Output the [X, Y] coordinate of the center of the cell containing the given text.  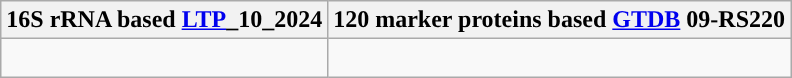
120 marker proteins based GTDB 09-RS220 [560, 20]
16S rRNA based LTP_10_2024 [164, 20]
